Return (x, y) of the center of cell containing provided text 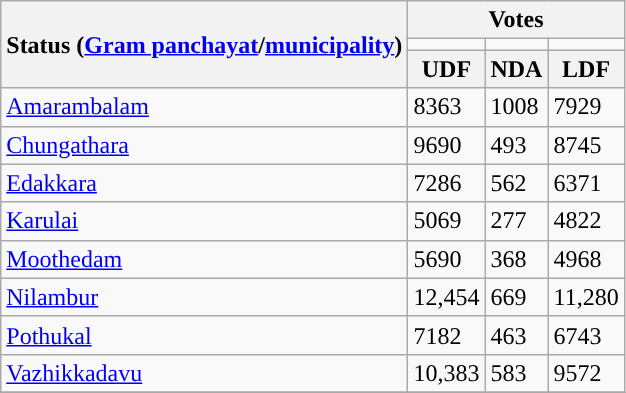
Amarambalam (204, 107)
9690 (446, 145)
7286 (446, 183)
493 (516, 145)
368 (516, 259)
4968 (586, 259)
5690 (446, 259)
669 (516, 297)
5069 (446, 221)
Edakkara (204, 183)
463 (516, 335)
Votes (516, 20)
562 (516, 183)
8745 (586, 145)
Pothukal (204, 335)
583 (516, 373)
7929 (586, 107)
7182 (446, 335)
9572 (586, 373)
Vazhikkadavu (204, 373)
12,454 (446, 297)
Status (Gram panchayat/municipality) (204, 44)
Moothedam (204, 259)
11,280 (586, 297)
8363 (446, 107)
6743 (586, 335)
6371 (586, 183)
1008 (516, 107)
Nilambur (204, 297)
UDF (446, 69)
10,383 (446, 373)
4822 (586, 221)
NDA (516, 69)
Chungathara (204, 145)
LDF (586, 69)
277 (516, 221)
Karulai (204, 221)
